Determine the (X, Y) coordinate at the center of the cell enclosing the given text.  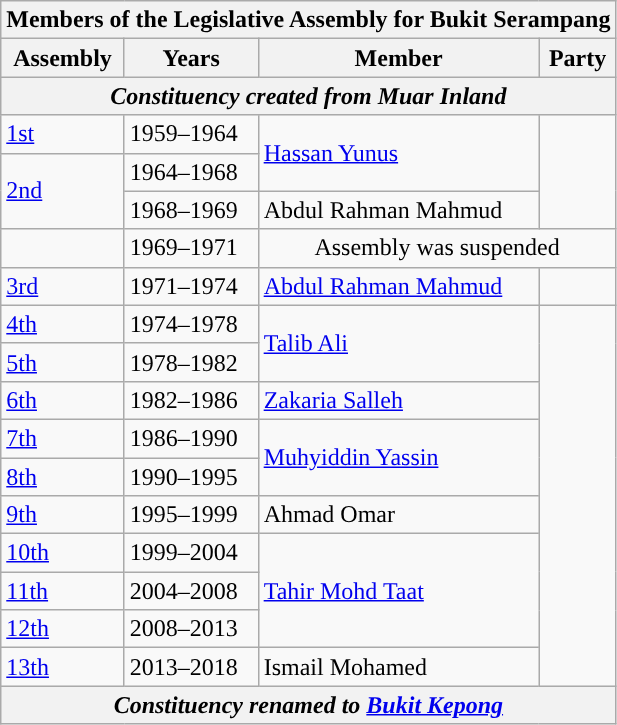
Assembly was suspended (437, 248)
Talib Ali (398, 343)
9th (62, 515)
1995–1999 (191, 515)
Assembly (62, 58)
10th (62, 553)
3rd (62, 286)
2nd (62, 191)
2004–2008 (191, 591)
7th (62, 438)
1968–1969 (191, 210)
Party (578, 58)
11th (62, 591)
1982–1986 (191, 400)
1971–1974 (191, 286)
Muhyiddin Yassin (398, 457)
Ahmad Omar (398, 515)
2013–2018 (191, 667)
6th (62, 400)
1986–1990 (191, 438)
Zakaria Salleh (398, 400)
Hassan Yunus (398, 153)
8th (62, 477)
Members of the Legislative Assembly for Bukit Serampang (308, 20)
Constituency created from Muar Inland (308, 96)
13th (62, 667)
Years (191, 58)
1964–1968 (191, 172)
12th (62, 629)
1978–1982 (191, 362)
5th (62, 362)
1990–1995 (191, 477)
4th (62, 324)
1st (62, 134)
Tahir Mohd Taat (398, 591)
1974–1978 (191, 324)
1969–1971 (191, 248)
Ismail Mohamed (398, 667)
1999–2004 (191, 553)
2008–2013 (191, 629)
Member (398, 58)
Constituency renamed to Bukit Kepong (308, 705)
1959–1964 (191, 134)
